Identify which cell holds the provided text, then report its (X, Y) central coordinate. 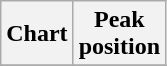
Peakposition (119, 34)
Chart (37, 34)
